Extract the [X, Y] coordinate from the center of the cell holding the provided text.  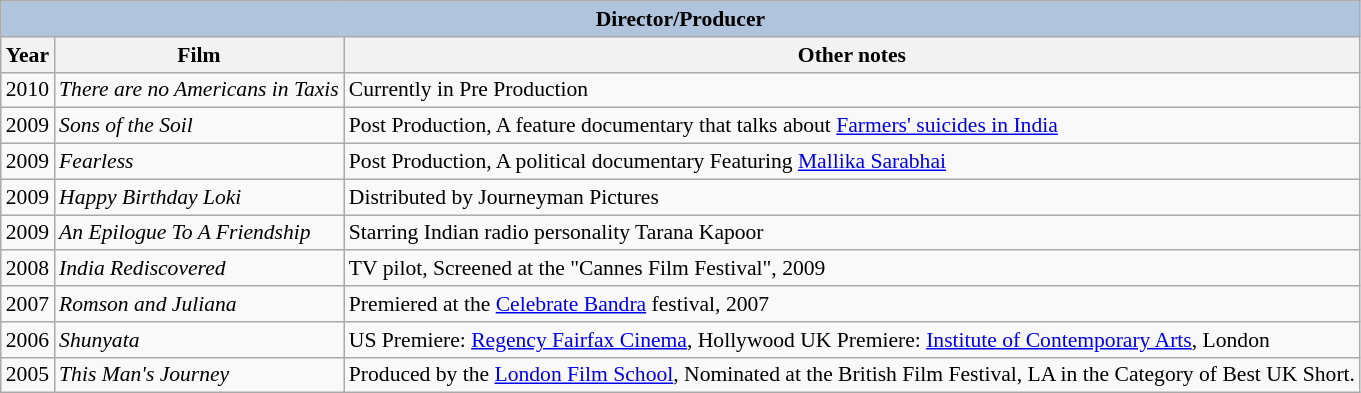
Sons of the Soil [199, 126]
Other notes [852, 55]
US Premiere: Regency Fairfax Cinema, Hollywood UK Premiere: Institute of Contemporary Arts, London [852, 340]
Starring Indian radio personality Tarana Kapoor [852, 233]
2005 [28, 375]
2010 [28, 90]
2008 [28, 269]
Film [199, 55]
An Epilogue To A Friendship [199, 233]
Fearless [199, 162]
2006 [28, 340]
Happy Birthday Loki [199, 197]
Shunyata [199, 340]
There are no Americans in Taxis [199, 90]
This Man's Journey [199, 375]
Produced by the London Film School, Nominated at the British Film Festival, LA in the Category of Best UK Short. [852, 375]
Year [28, 55]
Director/Producer [680, 19]
2007 [28, 304]
Post Production, A political documentary Featuring Mallika Sarabhai [852, 162]
Post Production, A feature documentary that talks about Farmers' suicides in India [852, 126]
Premiered at the Celebrate Bandra festival, 2007 [852, 304]
TV pilot, Screened at the "Cannes Film Festival", 2009 [852, 269]
Distributed by Journeyman Pictures [852, 197]
Romson and Juliana [199, 304]
Currently in Pre Production [852, 90]
India Rediscovered [199, 269]
